Extract the [x, y] coordinate from the center of the cell holding the provided text.  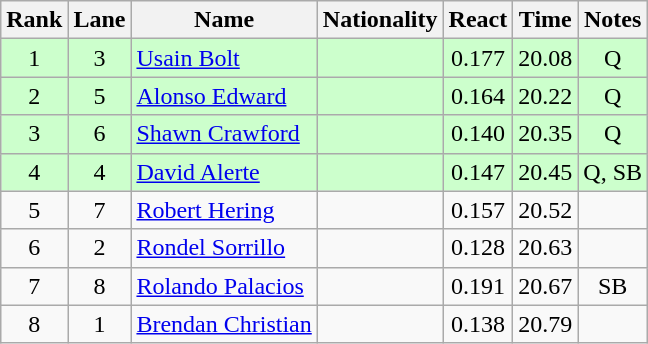
20.63 [546, 248]
0.164 [478, 96]
0.138 [478, 324]
SB [613, 286]
20.79 [546, 324]
Alonso Edward [224, 96]
0.140 [478, 134]
Brendan Christian [224, 324]
Rolando Palacios [224, 286]
Q, SB [613, 172]
20.45 [546, 172]
Robert Hering [224, 210]
David Alerte [224, 172]
0.177 [478, 58]
0.157 [478, 210]
0.147 [478, 172]
Rank [34, 20]
Notes [613, 20]
Nationality [380, 20]
React [478, 20]
Usain Bolt [224, 58]
20.52 [546, 210]
Name [224, 20]
Time [546, 20]
Lane [100, 20]
20.22 [546, 96]
20.08 [546, 58]
Shawn Crawford [224, 134]
20.67 [546, 286]
0.128 [478, 248]
0.191 [478, 286]
20.35 [546, 134]
Rondel Sorrillo [224, 248]
